Scan for the cell matching the given text and deliver its [x, y] coordinate at center. 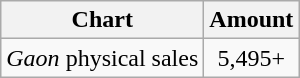
Amount [252, 20]
Gaon physical sales [102, 58]
5,495+ [252, 58]
Chart [102, 20]
